Scan for the cell matching the given text and deliver its [X, Y] coordinate at center. 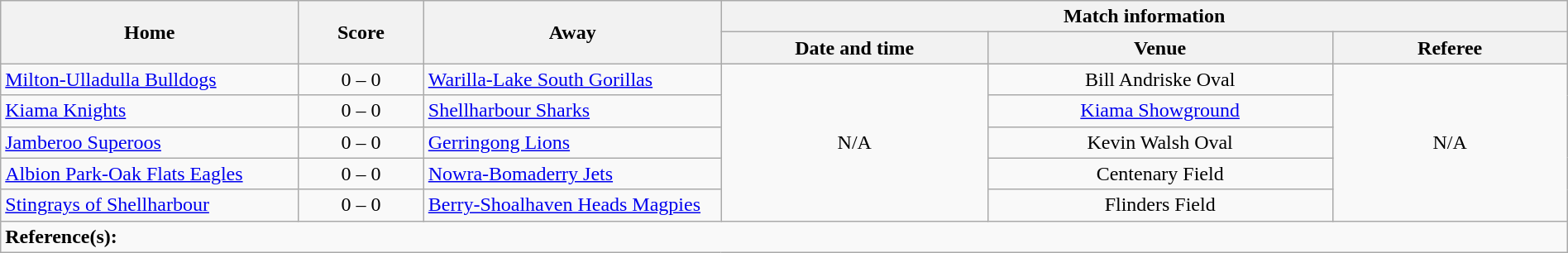
Kevin Walsh Oval [1159, 142]
Date and time [854, 48]
Kiama Showground [1159, 111]
Nowra-Bomaderry Jets [572, 174]
Home [150, 32]
Gerringong Lions [572, 142]
Berry-Shoalhaven Heads Magpies [572, 205]
Jamberoo Superoos [150, 142]
Away [572, 32]
Albion Park-Oak Flats Eagles [150, 174]
Kiama Knights [150, 111]
Warilla-Lake South Gorillas [572, 79]
Score [361, 32]
Referee [1450, 48]
Milton-Ulladulla Bulldogs [150, 79]
Flinders Field [1159, 205]
Centenary Field [1159, 174]
Bill Andriske Oval [1159, 79]
Stingrays of Shellharbour [150, 205]
Venue [1159, 48]
Reference(s): [784, 236]
Match information [1145, 17]
Shellharbour Sharks [572, 111]
